Determine the (X, Y) coordinate at the center of the cell enclosing the given text.  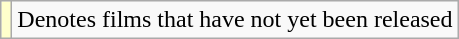
Denotes films that have not yet been released (235, 20)
